For the text-containing cell, return its midpoint in (x, y) coordinate format. 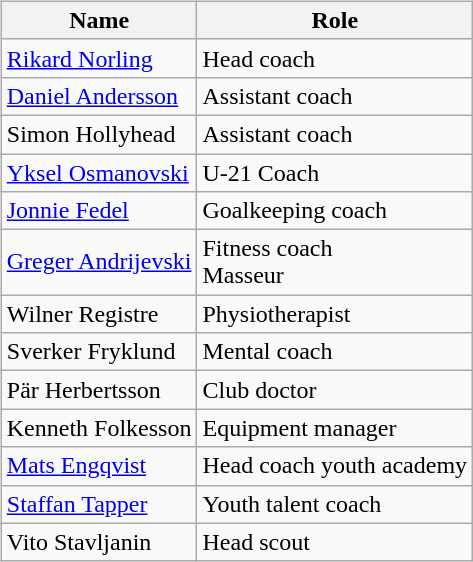
Yksel Osmanovski (99, 173)
Physiotherapist (335, 314)
Equipment manager (335, 428)
Jonnie Fedel (99, 211)
Goalkeeping coach (335, 211)
Greger Andrijevski (99, 262)
Youth talent coach (335, 504)
Role (335, 20)
Wilner Registre (99, 314)
Mental coach (335, 352)
Head coach (335, 58)
U-21 Coach (335, 173)
Mats Engqvist (99, 466)
Name (99, 20)
Club doctor (335, 390)
Head scout (335, 542)
Kenneth Folkesson (99, 428)
Fitness coachMasseur (335, 262)
Simon Hollyhead (99, 134)
Head coach youth academy (335, 466)
Sverker Fryklund (99, 352)
Staffan Tapper (99, 504)
Daniel Andersson (99, 96)
Rikard Norling (99, 58)
Pär Herbertsson (99, 390)
Vito Stavljanin (99, 542)
